Return [x, y] of the center of cell containing provided text 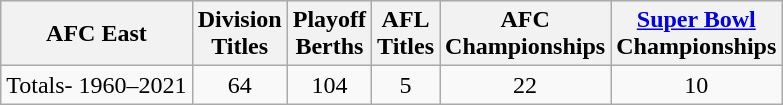
5 [406, 85]
104 [329, 85]
Super BowlChampionships [696, 34]
22 [526, 85]
AFC East [96, 34]
Division Titles [240, 34]
Totals- 1960–2021 [96, 85]
Playoff Berths [329, 34]
AFLTitles [406, 34]
AFCChampionships [526, 34]
64 [240, 85]
10 [696, 85]
